Return the (x, y) coordinate for the center point of the cell that contains the specified text.  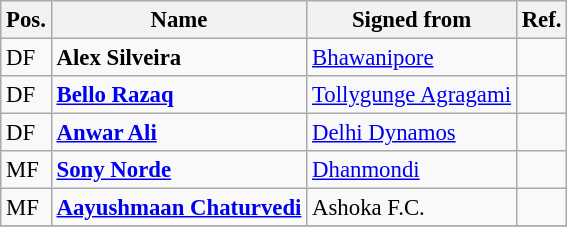
Name (179, 20)
Aayushmaan Chaturvedi (179, 208)
Anwar Ali (179, 133)
Bello Razaq (179, 95)
Sony Norde (179, 170)
Signed from (412, 20)
Pos. (26, 20)
Dhanmondi (412, 170)
Ref. (541, 20)
Ashoka F.C. (412, 208)
Delhi Dynamos (412, 133)
Alex Silveira (179, 58)
Tollygunge Agragami (412, 95)
Bhawanipore (412, 58)
